Capture the cell that displays the provided text and extract its [x, y] central coordinate. 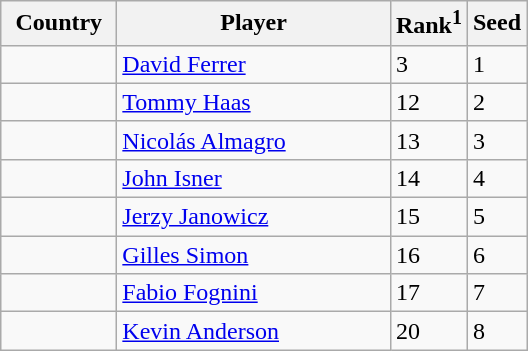
15 [428, 217]
12 [428, 102]
Jerzy Janowicz [254, 217]
4 [496, 178]
13 [428, 140]
Rank1 [428, 24]
7 [496, 293]
Fabio Fognini [254, 293]
Gilles Simon [254, 255]
Kevin Anderson [254, 331]
16 [428, 255]
14 [428, 178]
Country [59, 24]
David Ferrer [254, 64]
Player [254, 24]
Seed [496, 24]
17 [428, 293]
6 [496, 255]
2 [496, 102]
8 [496, 331]
1 [496, 64]
John Isner [254, 178]
20 [428, 331]
Nicolás Almagro [254, 140]
5 [496, 217]
Tommy Haas [254, 102]
